Scan for the cell matching the given text and deliver its (X, Y) coordinate at center. 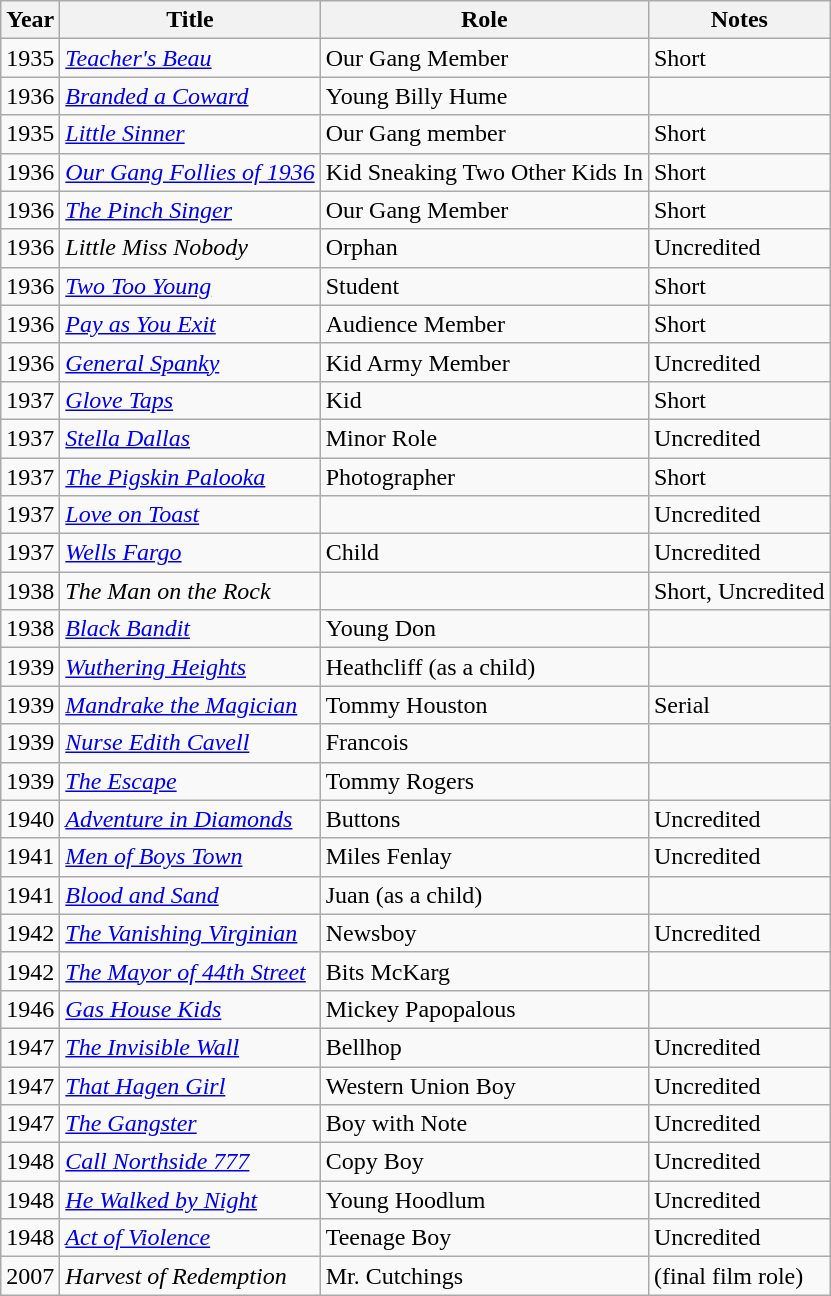
Serial (739, 705)
Young Billy Hume (484, 96)
1940 (30, 819)
Child (484, 553)
Blood and Sand (190, 895)
Little Miss Nobody (190, 248)
Mr. Cutchings (484, 1276)
Men of Boys Town (190, 857)
That Hagen Girl (190, 1085)
Boy with Note (484, 1124)
Teacher's Beau (190, 58)
2007 (30, 1276)
Pay as You Exit (190, 324)
He Walked by Night (190, 1200)
The Mayor of 44th Street (190, 971)
General Spanky (190, 362)
Heathcliff (as a child) (484, 667)
Wells Fargo (190, 553)
Newsboy (484, 933)
Gas House Kids (190, 1009)
Title (190, 20)
Tommy Houston (484, 705)
The Gangster (190, 1124)
The Invisible Wall (190, 1047)
Kid Army Member (484, 362)
Branded a Coward (190, 96)
Our Gang Follies of 1936 (190, 172)
Audience Member (484, 324)
Teenage Boy (484, 1238)
Wuthering Heights (190, 667)
Nurse Edith Cavell (190, 743)
Copy Boy (484, 1162)
The Pinch Singer (190, 210)
Year (30, 20)
Juan (as a child) (484, 895)
Harvest of Redemption (190, 1276)
Mandrake the Magician (190, 705)
Glove Taps (190, 400)
Act of Violence (190, 1238)
Tommy Rogers (484, 781)
The Escape (190, 781)
Photographer (484, 477)
Francois (484, 743)
Mickey Papopalous (484, 1009)
Buttons (484, 819)
Young Hoodlum (484, 1200)
1946 (30, 1009)
Our Gang member (484, 134)
Bellhop (484, 1047)
Orphan (484, 248)
Student (484, 286)
Adventure in Diamonds (190, 819)
Minor Role (484, 438)
Black Bandit (190, 629)
Miles Fenlay (484, 857)
Role (484, 20)
The Vanishing Virginian (190, 933)
Young Don (484, 629)
Call Northside 777 (190, 1162)
Kid Sneaking Two Other Kids In (484, 172)
(final film role) (739, 1276)
Love on Toast (190, 515)
Western Union Boy (484, 1085)
Bits McKarg (484, 971)
The Man on the Rock (190, 591)
Stella Dallas (190, 438)
The Pigskin Palooka (190, 477)
Notes (739, 20)
Two Too Young (190, 286)
Little Sinner (190, 134)
Kid (484, 400)
Short, Uncredited (739, 591)
